From the cell containing the given text, extract its center point as (x, y) coordinate. 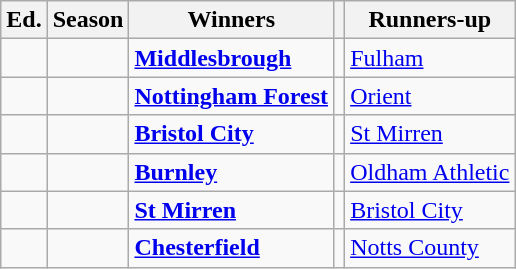
Chesterfield (232, 248)
Oldham Athletic (430, 172)
Winners (232, 20)
Fulham (430, 58)
Runners-up (430, 20)
Season (88, 20)
Middlesbrough (232, 58)
Ed. (24, 20)
Orient (430, 96)
Notts County (430, 248)
Burnley (232, 172)
Nottingham Forest (232, 96)
